Locate the cell with the specified text and output its (x, y) center coordinate. 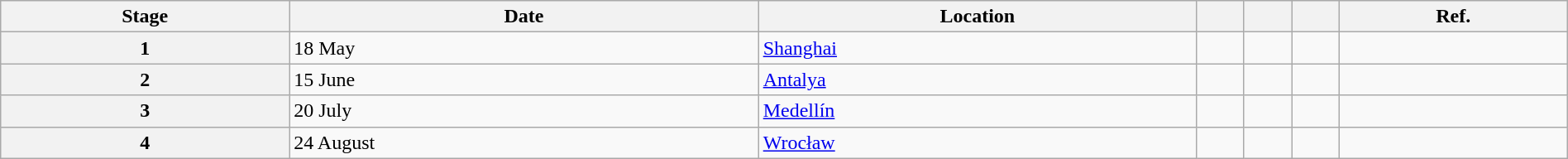
1 (146, 48)
4 (146, 142)
2 (146, 79)
Location (978, 17)
Medellín (978, 111)
20 July (524, 111)
Shanghai (978, 48)
15 June (524, 79)
24 August (524, 142)
18 May (524, 48)
Wrocław (978, 142)
Ref. (1453, 17)
Date (524, 17)
3 (146, 111)
Antalya (978, 79)
Stage (146, 17)
